Provide the [x, y] coordinate of the cell's center where the given text is located.  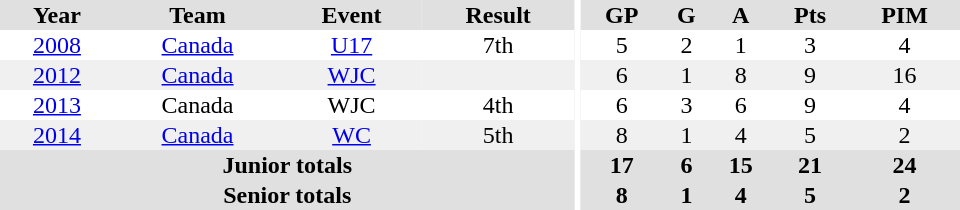
15 [741, 165]
Year [57, 15]
Junior totals [287, 165]
5th [498, 135]
A [741, 15]
17 [622, 165]
G [686, 15]
24 [904, 165]
Team [198, 15]
2012 [57, 75]
16 [904, 75]
Result [498, 15]
GP [622, 15]
WC [352, 135]
21 [810, 165]
PIM [904, 15]
4th [498, 105]
Senior totals [287, 195]
Pts [810, 15]
2014 [57, 135]
2008 [57, 45]
U17 [352, 45]
2013 [57, 105]
Event [352, 15]
7th [498, 45]
